Determine the (X, Y) coordinate at the center of the cell enclosing the given text.  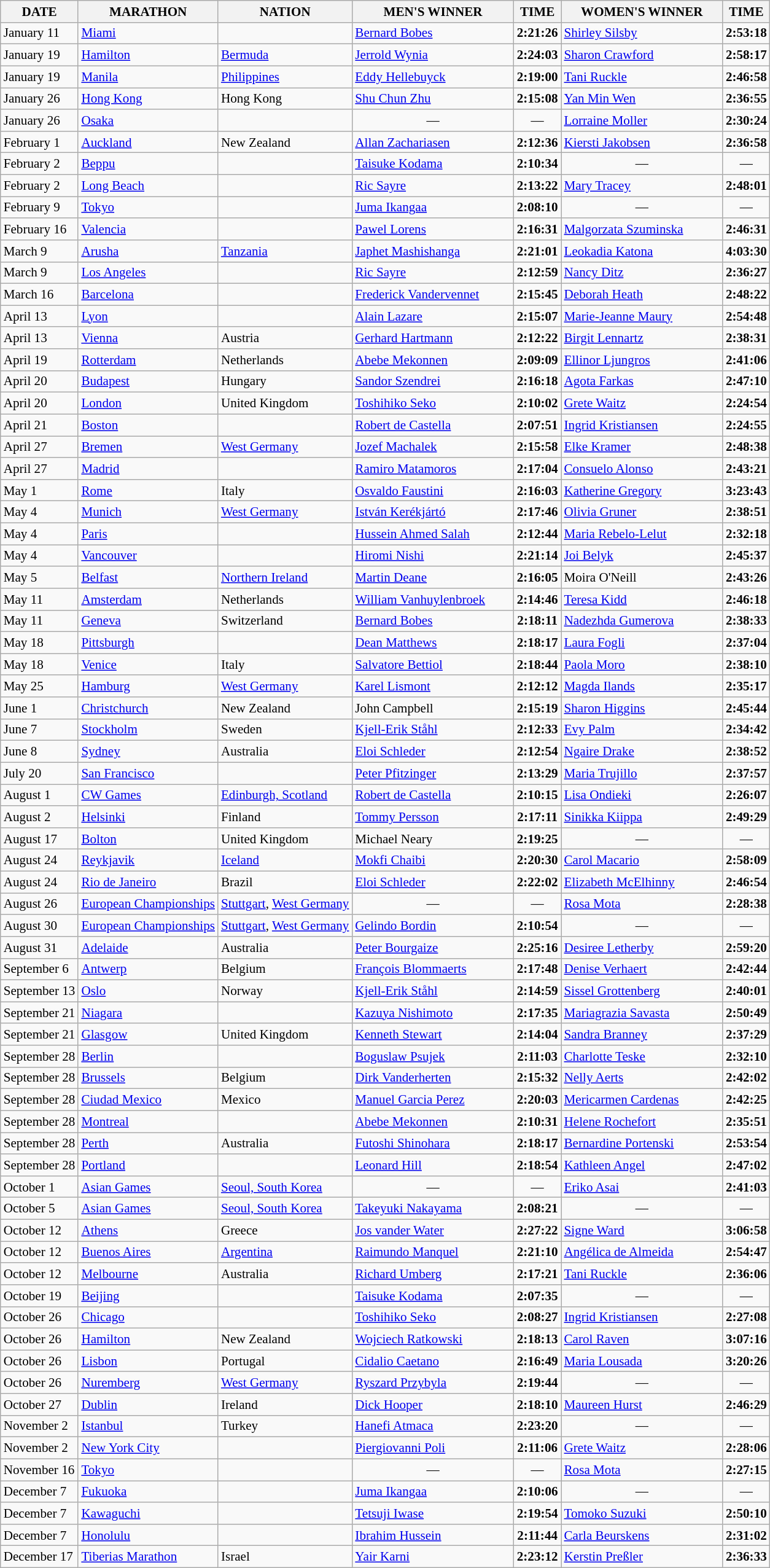
2:17:46 (538, 512)
2:11:03 (538, 1056)
Oslo (148, 991)
Switzerland (285, 620)
Rio de Janeiro (148, 882)
2:47:10 (747, 381)
2:36:55 (747, 98)
2:48:38 (747, 447)
Vienna (148, 338)
2:16:49 (538, 1361)
Arusha (148, 251)
December 17 (39, 1556)
August 2 (39, 817)
István Kerékjártó (432, 512)
2:46:54 (747, 882)
2:08:27 (538, 1317)
Maria Rebelo-Lelut (642, 533)
Long Beach (148, 185)
2:17:21 (538, 1274)
Richard Umberg (432, 1274)
Boguslaw Psujek (432, 1056)
2:18:10 (538, 1404)
2:58:09 (747, 860)
Dick Hooper (432, 1404)
2:43:21 (747, 468)
2:36:27 (747, 273)
3:07:16 (747, 1339)
2:54:47 (747, 1252)
Maria Lousada (642, 1361)
Paris (148, 533)
2:12:22 (538, 338)
Norway (285, 991)
Jos vander Water (432, 1230)
Futoshi Shinohara (432, 1144)
May 1 (39, 490)
2:53:18 (747, 33)
Eriko Asai (642, 1187)
Boston (148, 425)
2:25:16 (538, 947)
Hanefi Atmaca (432, 1426)
Berlin (148, 1056)
Evy Palm (642, 730)
Israel (285, 1556)
2:41:06 (747, 360)
June 7 (39, 730)
2:20:30 (538, 860)
2:36:58 (747, 141)
Nuremberg (148, 1382)
2:32:10 (747, 1056)
2:11:06 (538, 1448)
Niagara (148, 1012)
Shu Chun Zhu (432, 98)
Charlotte Teske (642, 1056)
2:48:22 (747, 295)
August 26 (39, 904)
2:50:10 (747, 1513)
2:21:26 (538, 33)
Finland (285, 817)
Bernardine Portenski (642, 1144)
2:30:24 (747, 120)
Cidalio Caetano (432, 1361)
Tommy Persson (432, 817)
Perth (148, 1144)
William Vanhuylenbroek (432, 599)
2:12:59 (538, 273)
2:37:04 (747, 642)
2:19:44 (538, 1382)
2:08:10 (538, 208)
2:46:29 (747, 1404)
Dean Matthews (432, 642)
New York City (148, 1448)
Valencia (148, 228)
May 25 (39, 685)
2:54:48 (747, 316)
Munich (148, 512)
MARATHON (148, 11)
Consuelo Alonso (642, 468)
2:17:35 (538, 1012)
2:17:04 (538, 468)
2:28:06 (747, 1448)
François Blommaerts (432, 969)
Malgorzata Szuminska (642, 228)
Tiberias Marathon (148, 1556)
Northern Ireland (285, 577)
2:45:37 (747, 555)
Peter Bourgaize (432, 947)
2:15:45 (538, 295)
Manila (148, 76)
2:15:08 (538, 98)
Pawel Lorens (432, 228)
Los Angeles (148, 273)
Sweden (285, 730)
2:42:02 (747, 1077)
Moira O'Neill (642, 577)
March 16 (39, 295)
Leokadia Katona (642, 251)
August 1 (39, 795)
Marie-Jeanne Maury (642, 316)
2:38:31 (747, 338)
Raimundo Manquel (432, 1252)
August 30 (39, 925)
Belfast (148, 577)
San Francisco (148, 773)
Fukuoka (148, 1491)
2:23:20 (538, 1426)
2:42:44 (747, 969)
2:36:06 (747, 1274)
Frederick Vandervennet (432, 295)
Gelindo Bordin (432, 925)
Japhet Mashishanga (432, 251)
Barcelona (148, 295)
2:07:35 (538, 1296)
2:14:46 (538, 599)
Katherine Gregory (642, 490)
September 6 (39, 969)
2:19:54 (538, 1513)
Tomoko Suzuki (642, 1513)
Chicago (148, 1317)
2:42:25 (747, 1099)
Turkey (285, 1426)
September 13 (39, 991)
Manuel Garcia Perez (432, 1099)
Ibrahim Hussein (432, 1534)
2:35:17 (747, 685)
2:43:26 (747, 577)
Montreal (148, 1121)
Istanbul (148, 1426)
2:23:12 (538, 1556)
2:12:44 (538, 533)
2:24:55 (747, 425)
2:38:10 (747, 665)
Maria Trujillo (642, 773)
2:46:18 (747, 599)
Yan Min Wen (642, 98)
Takeyuki Nakayama (432, 1209)
2:27:08 (747, 1317)
2:37:29 (747, 1034)
Mericarmen Cardenas (642, 1099)
Maureen Hurst (642, 1404)
August 17 (39, 838)
April 21 (39, 425)
2:53:54 (747, 1144)
Nancy Ditz (642, 273)
2:32:18 (747, 533)
Lisa Ondieki (642, 795)
2:16:31 (538, 228)
2:18:44 (538, 665)
2:12:36 (538, 141)
Rome (148, 490)
Wojciech Ratkowski (432, 1339)
DATE (39, 11)
Edinburgh, Scotland (285, 795)
2:15:19 (538, 708)
2:07:51 (538, 425)
Joi Belyk (642, 555)
Kazuya Nishimoto (432, 1012)
Pittsburgh (148, 642)
Leonard Hill (432, 1164)
Alain Lazare (432, 316)
Lorraine Moller (642, 120)
2:38:33 (747, 620)
Magda Ilands (642, 685)
October 19 (39, 1296)
Ireland (285, 1404)
April 19 (39, 360)
2:37:57 (747, 773)
Bolton (148, 838)
Buenos Aires (148, 1252)
Tanzania (285, 251)
Ellinor Ljungros (642, 360)
Sydney (148, 752)
2:45:44 (747, 708)
2:17:48 (538, 969)
Brazil (285, 882)
2:16:05 (538, 577)
Carol Macario (642, 860)
July 20 (39, 773)
2:10:15 (538, 795)
2:35:51 (747, 1121)
Kerstin Preßler (642, 1556)
2:10:31 (538, 1121)
2:18:11 (538, 620)
2:24:03 (538, 55)
3:23:43 (747, 490)
Piergiovanni Poli (432, 1448)
Brussels (148, 1077)
Denise Verhaert (642, 969)
Signe Ward (642, 1230)
Melbourne (148, 1274)
Laura Fogli (642, 642)
Argentina (285, 1252)
2:18:54 (538, 1164)
2:15:32 (538, 1077)
Allan Zachariasen (432, 141)
Agota Farkas (642, 381)
2:28:38 (747, 904)
2:21:14 (538, 555)
Kawaguchi (148, 1513)
Venice (148, 665)
Teresa Kidd (642, 599)
February 1 (39, 141)
2:47:02 (747, 1164)
Vancouver (148, 555)
2:15:58 (538, 447)
Portland (148, 1164)
June 1 (39, 708)
2:38:51 (747, 512)
Stockholm (148, 730)
2:36:33 (747, 1556)
2:59:20 (747, 947)
Paola Moro (642, 665)
Ramiro Matamoros (432, 468)
Beijing (148, 1296)
2:13:29 (538, 773)
2:22:02 (538, 882)
October 27 (39, 1404)
Osaka (148, 120)
Rotterdam (148, 360)
Mexico (285, 1099)
2:15:07 (538, 316)
Angélica de Almeida (642, 1252)
2:14:59 (538, 991)
Madrid (148, 468)
Mary Tracey (642, 185)
2:12:54 (538, 752)
2:49:29 (747, 817)
Adelaide (148, 947)
Deborah Heath (642, 295)
Sandra Branney (642, 1034)
Dirk Vanderherten (432, 1077)
Olivia Gruner (642, 512)
November 16 (39, 1469)
Tetsuji Iwase (432, 1513)
February 16 (39, 228)
Peter Pfitzinger (432, 773)
Osvaldo Faustini (432, 490)
Miami (148, 33)
Carol Raven (642, 1339)
2:46:31 (747, 228)
2:24:54 (747, 403)
Birgit Lennartz (642, 338)
October 1 (39, 1187)
2:27:22 (538, 1230)
Karel Lismont (432, 685)
WOMEN'S WINNER (642, 11)
John Campbell (432, 708)
Bermuda (285, 55)
Geneva (148, 620)
Athens (148, 1230)
Lisbon (148, 1361)
Sissel Grottenberg (642, 991)
Reykjavik (148, 860)
January 11 (39, 33)
Ryszard Przybyla (432, 1382)
Yair Karni (432, 1556)
Kenneth Stewart (432, 1034)
Nelly Aerts (642, 1077)
Gerhard Hartmann (432, 338)
February 9 (39, 208)
Mariagrazia Savasta (642, 1012)
Iceland (285, 860)
2:58:17 (747, 55)
2:16:03 (538, 490)
2:19:00 (538, 76)
May 5 (39, 577)
Salvatore Bettiol (432, 665)
Portugal (285, 1361)
NATION (285, 11)
2:40:01 (747, 991)
Christchurch (148, 708)
2:09:09 (538, 360)
Bremen (148, 447)
2:11:44 (538, 1534)
Sharon Crawford (642, 55)
3:06:58 (747, 1230)
Philippines (285, 76)
Shirley Silsby (642, 33)
Martin Deane (432, 577)
August 31 (39, 947)
Hungary (285, 381)
Kathleen Angel (642, 1164)
Sinikka Kiippa (642, 817)
Lyon (148, 316)
2:20:03 (538, 1099)
CW Games (148, 795)
Beppu (148, 163)
MEN'S WINNER (432, 11)
3:20:26 (747, 1361)
2:50:49 (747, 1012)
Dublin (148, 1404)
2:38:52 (747, 752)
2:21:01 (538, 251)
June 8 (39, 752)
2:08:21 (538, 1209)
Elizabeth McElhinny (642, 882)
2:13:22 (538, 185)
2:10:06 (538, 1491)
London (148, 403)
Austria (285, 338)
October 5 (39, 1209)
Sandor Szendrei (432, 381)
Amsterdam (148, 599)
2:41:03 (747, 1187)
Budapest (148, 381)
2:10:54 (538, 925)
2:18:13 (538, 1339)
2:17:11 (538, 817)
Kiersti Jakobsen (642, 141)
Jerrold Wynia (432, 55)
Desiree Letherby (642, 947)
2:27:15 (747, 1469)
2:21:10 (538, 1252)
2:16:18 (538, 381)
Greece (285, 1230)
Jozef Machalek (432, 447)
Michael Neary (432, 838)
Helsinki (148, 817)
Hiromi Nishi (432, 555)
Helene Rochefort (642, 1121)
Mokfi Chaibi (432, 860)
Nadezhda Gumerova (642, 620)
Carla Beurskens (642, 1534)
2:10:02 (538, 403)
2:26:07 (747, 795)
Antwerp (148, 969)
Eddy Hellebuyck (432, 76)
Elke Kramer (642, 447)
2:19:25 (538, 838)
Hamburg (148, 685)
Auckland (148, 141)
Honolulu (148, 1534)
Glasgow (148, 1034)
Hussein Ahmed Salah (432, 533)
2:14:04 (538, 1034)
2:12:12 (538, 685)
4:03:30 (747, 251)
2:10:34 (538, 163)
2:46:58 (747, 76)
Ngaire Drake (642, 752)
2:31:02 (747, 1534)
2:12:33 (538, 730)
2:48:01 (747, 185)
Ciudad Mexico (148, 1099)
Sharon Higgins (642, 708)
2:34:42 (747, 730)
